Find where the given text appears and provide that cell's center as (X, Y) coordinate. 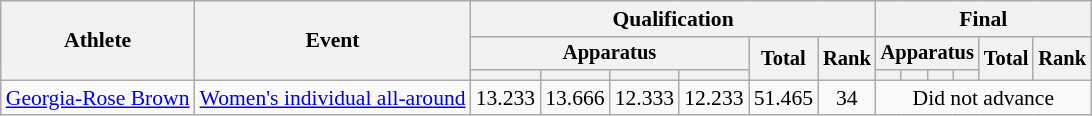
51.465 (784, 98)
Event (333, 40)
12.233 (714, 98)
Final (984, 19)
13.233 (506, 98)
34 (847, 98)
Did not advance (984, 98)
12.333 (644, 98)
Qualification (674, 19)
Georgia-Rose Brown (98, 98)
Women's individual all-around (333, 98)
Athlete (98, 40)
13.666 (574, 98)
